Search for the cell housing the specified text and yield its [X, Y] center coordinate. 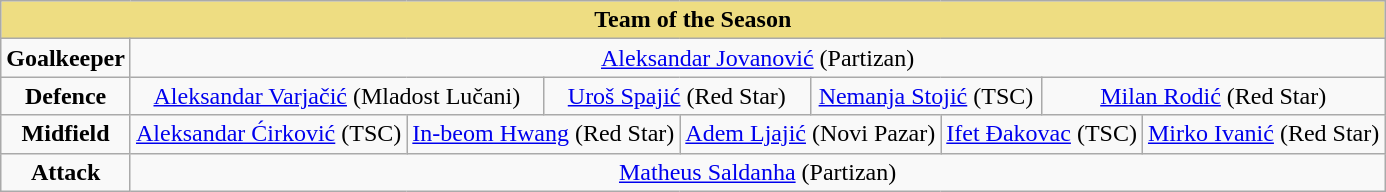
Aleksandar Varjačić (Mladost Lučani) [336, 96]
Adem Ljajić (Novi Pazar) [810, 134]
Ifet Đakovac (TSC) [1042, 134]
Defence [66, 96]
Attack [66, 172]
Milan Rodić (Red Star) [1214, 96]
Mirko Ivanić (Red Star) [1263, 134]
Matheus Saldanha (Partizan) [757, 172]
Uroš Spajić (Red Star) [676, 96]
Goalkeeper [66, 58]
Nemanja Stojić (TSC) [926, 96]
Aleksandar Jovanović (Partizan) [757, 58]
In-beom Hwang (Red Star) [544, 134]
Aleksandar Ćirković (TSC) [268, 134]
Midfield [66, 134]
Team of the Season [693, 20]
